Detect which cell encompasses the target text, then output its (x, y) center coordinate. 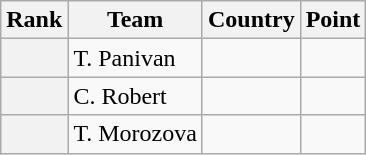
Country (251, 20)
Point (333, 20)
C. Robert (136, 96)
T. Morozova (136, 134)
Team (136, 20)
Rank (34, 20)
T. Panivan (136, 58)
